From the cell containing the given text, extract its center point as (X, Y) coordinate. 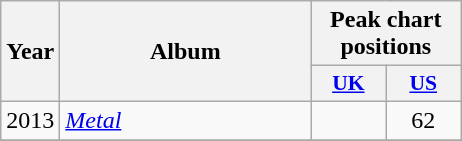
Peak chart positions (386, 34)
Album (186, 52)
2013 (30, 120)
US (424, 84)
62 (424, 120)
Year (30, 52)
Metal (186, 120)
UK (348, 84)
